Find where the given text appears and provide that cell's center as (x, y) coordinate. 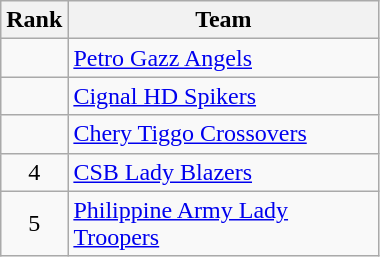
Team (224, 20)
5 (34, 224)
4 (34, 172)
Chery Tiggo Crossovers (224, 134)
Cignal HD Spikers (224, 96)
CSB Lady Blazers (224, 172)
Rank (34, 20)
Petro Gazz Angels (224, 58)
Philippine Army Lady Troopers (224, 224)
